Provide the [x, y] coordinate of the cell's center where the given text is located.  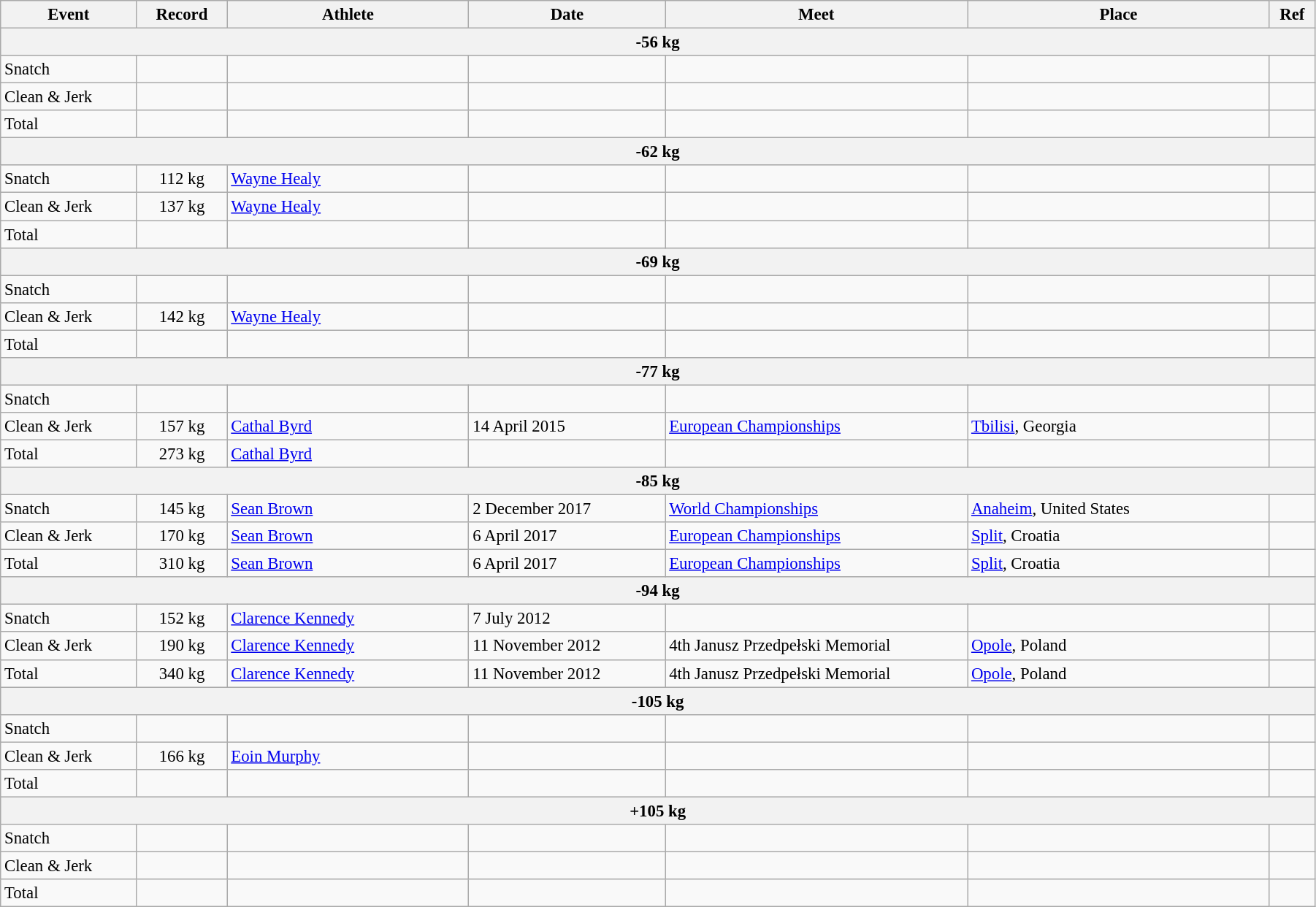
157 kg [182, 426]
Athlete [348, 15]
-77 kg [658, 372]
Tbilisi, Georgia [1119, 426]
Eoin Murphy [348, 756]
Meet [816, 15]
-69 kg [658, 261]
273 kg [182, 453]
Record [182, 15]
145 kg [182, 509]
+105 kg [658, 811]
170 kg [182, 536]
310 kg [182, 564]
14 April 2015 [567, 426]
112 kg [182, 179]
166 kg [182, 756]
190 kg [182, 646]
137 kg [182, 207]
-85 kg [658, 481]
Event [69, 15]
2 December 2017 [567, 509]
-105 kg [658, 701]
340 kg [182, 673]
-62 kg [658, 152]
Anaheim, United States [1119, 509]
-94 kg [658, 591]
7 July 2012 [567, 619]
Date [567, 15]
World Championships [816, 509]
Ref [1292, 15]
Place [1119, 15]
152 kg [182, 619]
-56 kg [658, 42]
142 kg [182, 316]
